Search for the cell housing the specified text and yield its (x, y) center coordinate. 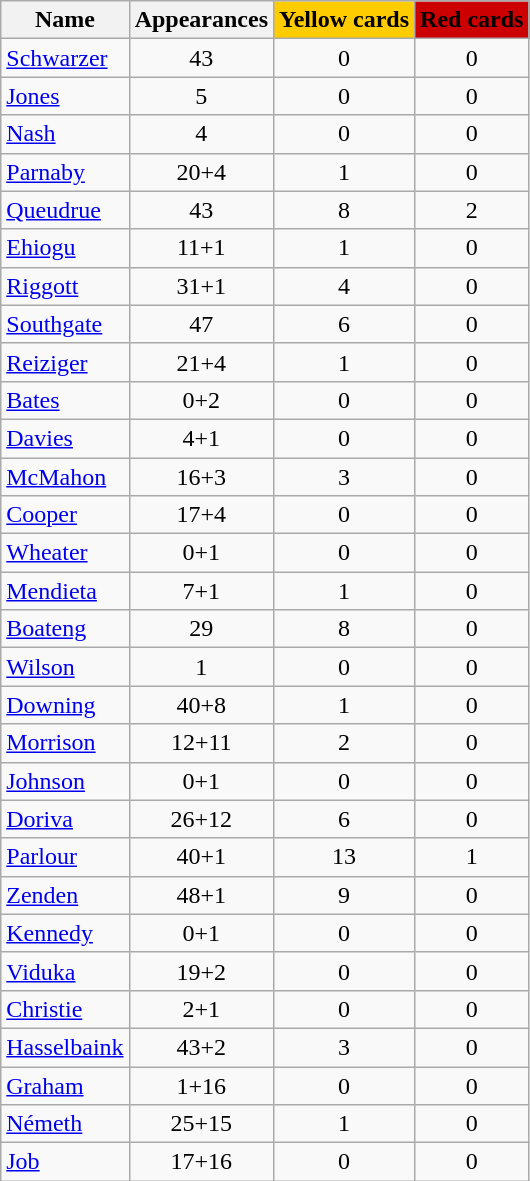
Riggott (65, 286)
Parnaby (65, 172)
Red cards (472, 20)
40+8 (201, 705)
20+4 (201, 172)
12+11 (201, 743)
17+16 (201, 1162)
7+1 (201, 591)
Hasselbaink (65, 1047)
16+3 (201, 477)
25+15 (201, 1124)
40+1 (201, 857)
Zenden (65, 895)
48+1 (201, 895)
Jones (65, 96)
Bates (65, 400)
4+1 (201, 438)
Nash (65, 134)
Reiziger (65, 362)
31+1 (201, 286)
19+2 (201, 971)
Davies (65, 438)
9 (344, 895)
Boateng (65, 629)
5 (201, 96)
1+16 (201, 1085)
0+2 (201, 400)
Queudrue (65, 210)
Ehiogu (65, 248)
17+4 (201, 515)
Mendieta (65, 591)
13 (344, 857)
Viduka (65, 971)
Cooper (65, 515)
26+12 (201, 819)
21+4 (201, 362)
11+1 (201, 248)
Yellow cards (344, 20)
Christie (65, 1009)
Johnson (65, 781)
Downing (65, 705)
McMahon (65, 477)
Wheater (65, 553)
Parlour (65, 857)
Wilson (65, 667)
Morrison (65, 743)
47 (201, 324)
29 (201, 629)
Schwarzer (65, 58)
Job (65, 1162)
Doriva (65, 819)
Németh (65, 1124)
Appearances (201, 20)
43+2 (201, 1047)
Graham (65, 1085)
2+1 (201, 1009)
Name (65, 20)
Kennedy (65, 933)
Southgate (65, 324)
